Capture the cell that displays the provided text and extract its [X, Y] central coordinate. 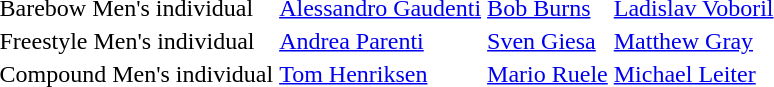
Sven Giesa [548, 41]
Andrea Parenti [380, 41]
